Scan for the cell matching the given text and deliver its (x, y) coordinate at center. 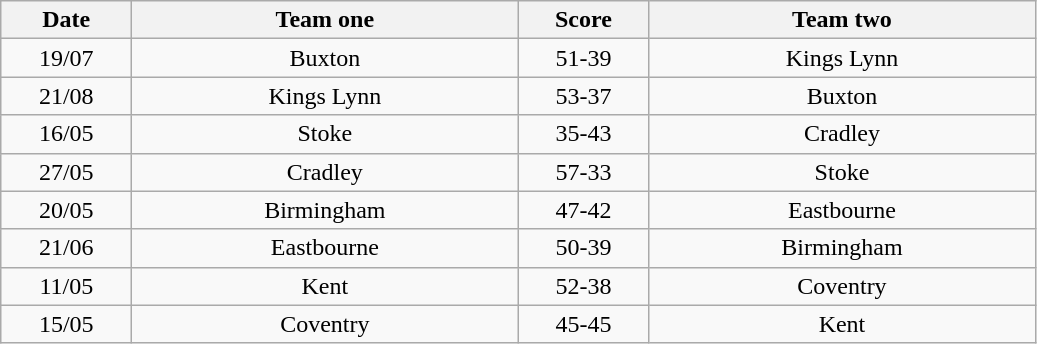
11/05 (66, 286)
52-38 (584, 286)
Team one (325, 20)
15/05 (66, 324)
16/05 (66, 134)
51-39 (584, 58)
21/08 (66, 96)
53-37 (584, 96)
50-39 (584, 248)
21/06 (66, 248)
45-45 (584, 324)
Score (584, 20)
47-42 (584, 210)
35-43 (584, 134)
57-33 (584, 172)
27/05 (66, 172)
Date (66, 20)
Team two (842, 20)
19/07 (66, 58)
20/05 (66, 210)
